Pinpoint the cell where the given text exists, returning its (X, Y) midpoint coordinate. 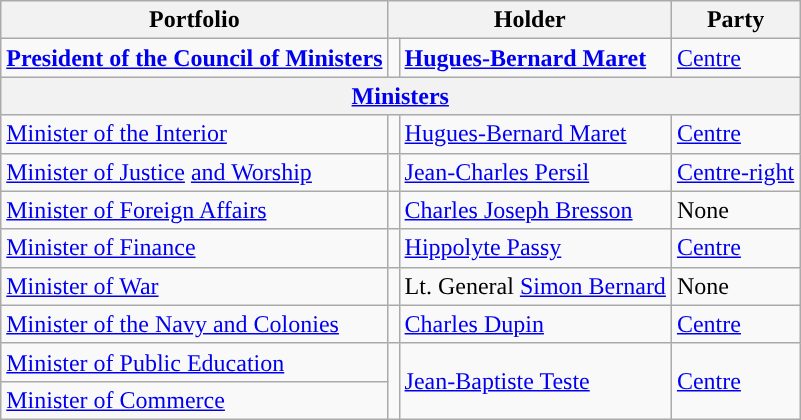
Holder (530, 20)
Minister of Foreign Affairs (194, 210)
Charles Dupin (535, 324)
Minister of War (194, 286)
Minister of Commerce (194, 400)
Charles Joseph Bresson (535, 210)
Portfolio (194, 20)
Minister of the Interior (194, 134)
Centre-right (735, 172)
Minister of Finance (194, 248)
Jean-Charles Persil (535, 172)
Minister of Justice and Worship (194, 172)
Lt. General Simon Bernard (535, 286)
Minister of Public Education (194, 362)
Jean-Baptiste Teste (535, 381)
Party (735, 20)
President of the Council of Ministers (194, 58)
Hippolyte Passy (535, 248)
Minister of the Navy and Colonies (194, 324)
Ministers (400, 96)
